Capture the cell that displays the provided text and extract its (x, y) central coordinate. 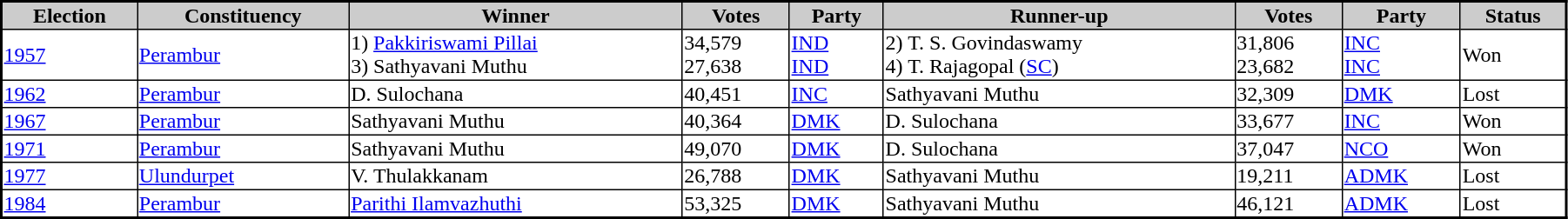
Election (70, 16)
37,047 (1288, 149)
1962 (70, 94)
40,451 (736, 94)
1984 (70, 203)
33,677 (1288, 122)
32,309 (1288, 94)
V. Thulakkanam (515, 176)
1) Pakkiriswami Pillai3) Sathyavani Muthu (515, 55)
1971 (70, 149)
49,070 (736, 149)
31,806 23,682 (1288, 55)
34,579 27,638 (736, 55)
19,211 (1288, 176)
2) T. S. Govindaswamy 4) T. Rajagopal (SC) (1059, 55)
1977 (70, 176)
1967 (70, 122)
40,364 (736, 122)
Status (1512, 16)
Ulundurpet (244, 176)
NCO (1401, 149)
1957 (70, 55)
53,325 (736, 203)
Constituency (244, 16)
Runner-up (1059, 16)
46,121 (1288, 203)
26,788 (736, 176)
INDIND (836, 55)
INC INC (1401, 55)
Parithi Ilamvazhuthi (515, 203)
Winner (515, 16)
